Find where the given text appears and provide that cell's center as [X, Y] coordinate. 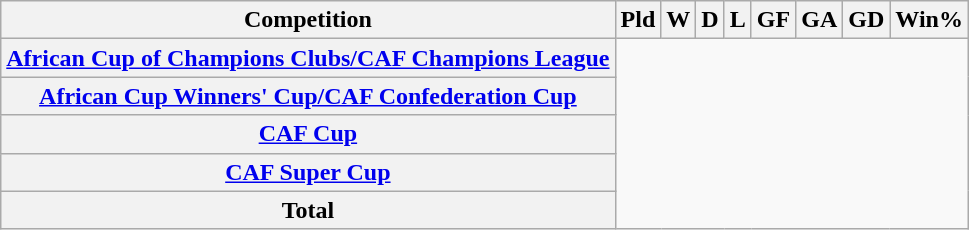
GF [773, 20]
Pld [638, 20]
L [738, 20]
Competition [308, 20]
CAF Super Cup [308, 172]
GA [820, 20]
African Cup Winners' Cup/CAF Confederation Cup [308, 96]
GD [866, 20]
D [710, 20]
CAF Cup [308, 134]
African Cup of Champions Clubs/CAF Champions League [308, 58]
W [678, 20]
Total [308, 210]
Win% [930, 20]
